Pinpoint the cell where the given text exists, returning its [X, Y] midpoint coordinate. 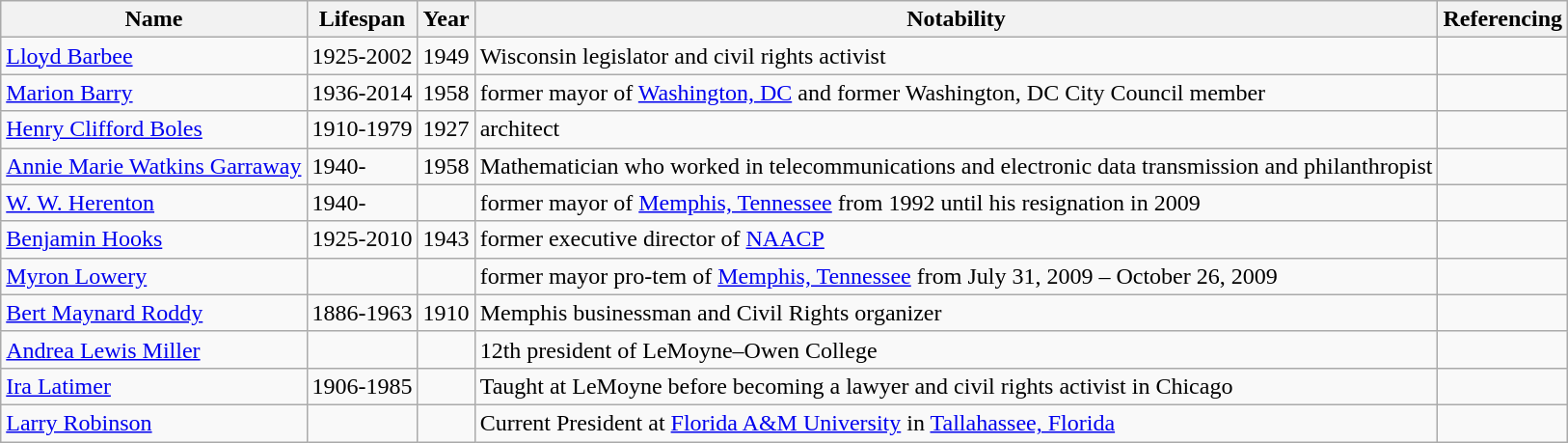
Current President at Florida A&M University in Tallahassee, Florida [957, 423]
Taught at LeMoyne before becoming a lawyer and civil rights activist in Chicago [957, 386]
Andrea Lewis Miller [154, 349]
1906-1985 [363, 386]
1925-2010 [363, 239]
1910 [446, 313]
1936-2014 [363, 93]
Myron Lowery [154, 276]
1886-1963 [363, 313]
1925-2002 [363, 56]
Ira Latimer [154, 386]
Referencing [1502, 19]
1949 [446, 56]
Memphis businessman and Civil Rights organizer [957, 313]
former mayor of Washington, DC and former Washington, DC City Council member [957, 93]
Lifespan [363, 19]
Lloyd Barbee [154, 56]
Bert Maynard Roddy [154, 313]
1910-1979 [363, 129]
former mayor of Memphis, Tennessee from 1992 until his resignation in 2009 [957, 203]
Henry Clifford Boles [154, 129]
Wisconsin legislator and civil rights activist [957, 56]
former executive director of NAACP [957, 239]
12th president of LeMoyne–Owen College [957, 349]
Mathematician who worked in telecommunications and electronic data transmission and philanthropist [957, 166]
1943 [446, 239]
Name [154, 19]
Larry Robinson [154, 423]
W. W. Herenton [154, 203]
Year [446, 19]
1927 [446, 129]
former mayor pro-tem of Memphis, Tennessee from July 31, 2009 – October 26, 2009 [957, 276]
Notability [957, 19]
Benjamin Hooks [154, 239]
Marion Barry [154, 93]
Annie Marie Watkins Garraway [154, 166]
architect [957, 129]
